Identify which cell holds the provided text, then report its (X, Y) central coordinate. 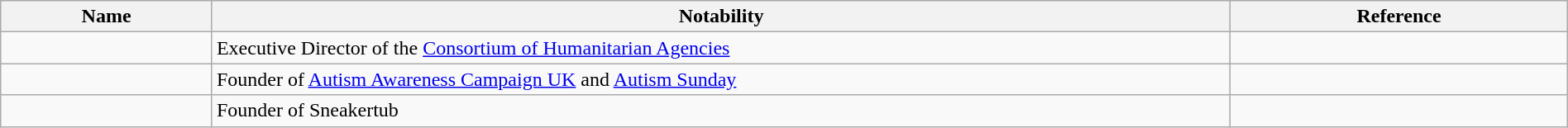
Name (107, 17)
Founder of Sneakertub (721, 111)
Notability (721, 17)
Reference (1399, 17)
Founder of Autism Awareness Campaign UK and Autism Sunday (721, 79)
Executive Director of the Consortium of Humanitarian Agencies (721, 48)
